Return (x, y) of the center of cell containing provided text 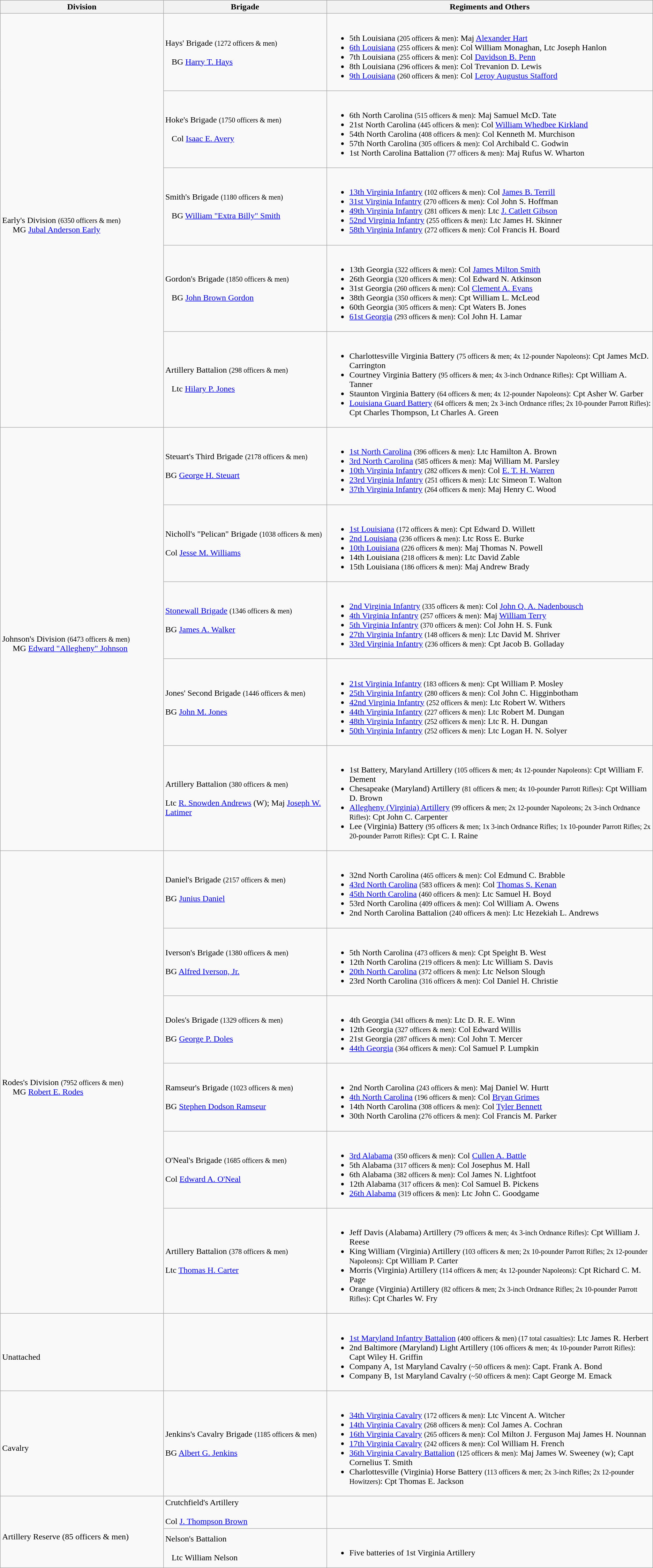
Nelson's Battalion Ltc William Nelson (245, 1548)
Smith's Brigade (1180 officers & men) BG William "Extra Billy" Smith (245, 207)
Johnson's Division (6473 officers & men) MG Edward "Allegheny" Johnson (82, 639)
Regiments and Others (490, 7)
Crutchfield's Artillery Col J. Thompson Brown (245, 1512)
Gordon's Brigade (1850 officers & men) BG John Brown Gordon (245, 288)
Unattached (82, 1352)
Division (82, 7)
Artillery Battalion (378 officers & men) Ltc Thomas H. Carter (245, 1261)
Ramseur's Brigade (1023 officers & men) BG Stephen Dodson Ramseur (245, 1097)
Stonewall Brigade (1346 officers & men) BG James A. Walker (245, 620)
Nicholl's "Pelican" Brigade (1038 officers & men) Col Jesse M. Williams (245, 543)
Artillery Battalion (298 officers & men) Ltc Hilary P. Jones (245, 380)
Jenkins's Cavalry Brigade (1185 officers & men) BG Albert G. Jenkins (245, 1443)
Cavalry (82, 1443)
Hoke's Brigade (1750 officers & men) Col Isaac E. Avery (245, 129)
Doles's Brigade (1329 officers & men) BG George P. Doles (245, 1030)
Artillery Reserve (85 officers & men) (82, 1532)
Hays' Brigade (1272 officers & men) BG Harry T. Hays (245, 52)
Jones' Second Brigade (1446 officers & men) BG John M. Jones (245, 702)
Daniel's Brigade (2157 officers & men) BG Junius Daniel (245, 889)
O'Neal's Brigade (1685 officers & men) Col Edward A. O'Neal (245, 1170)
Rodes's Division (7952 officers & men) MG Robert E. Rodes (82, 1082)
Five batteries of 1st Virginia Artillery (490, 1548)
Early's Division (6350 officers & men) MG Jubal Anderson Early (82, 221)
Artillery Battalion (380 officers & men) Ltc R. Snowden Andrews (W); Maj Joseph W. Latimer (245, 798)
Steuart's Third Brigade (2178 officers & men) BG George H. Steuart (245, 466)
Brigade (245, 7)
Iverson's Brigade (1380 officers & men) BG Alfred Iverson, Jr. (245, 962)
